Find where the given text appears and provide that cell's center as (X, Y) coordinate. 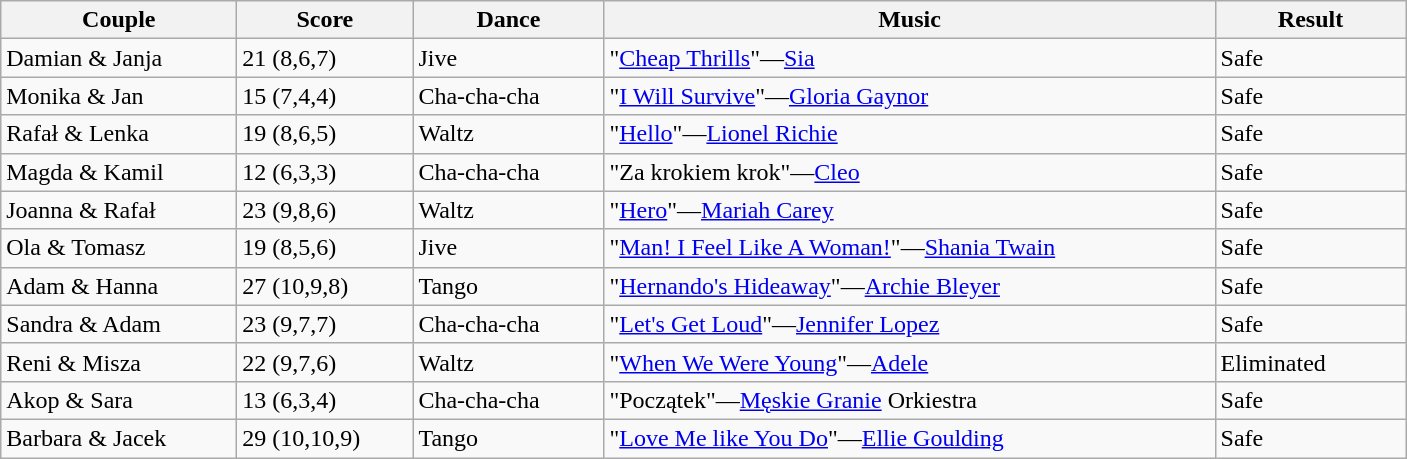
Barbara & Jacek (119, 438)
Music (910, 20)
Result (1310, 20)
"Hero"—Mariah Carey (910, 210)
"Man! I Feel Like A Woman!"—Shania Twain (910, 248)
"Cheap Thrills"—Sia (910, 58)
Reni & Misza (119, 362)
23 (9,8,6) (325, 210)
Rafał & Lenka (119, 134)
15 (7,4,4) (325, 96)
"Za krokiem krok"—Cleo (910, 172)
Couple (119, 20)
Adam & Hanna (119, 286)
Monika & Jan (119, 96)
"Początek"—Męskie Granie Orkiestra (910, 400)
"Hello"—Lionel Richie (910, 134)
13 (6,3,4) (325, 400)
Sandra & Adam (119, 324)
"I Will Survive"—Gloria Gaynor (910, 96)
Joanna & Rafał (119, 210)
12 (6,3,3) (325, 172)
Dance (508, 20)
"Let's Get Loud"—Jennifer Lopez (910, 324)
Akop & Sara (119, 400)
"Love Me like You Do"—Ellie Goulding (910, 438)
Ola & Tomasz (119, 248)
19 (8,5,6) (325, 248)
27 (10,9,8) (325, 286)
"Hernando's Hideaway"—Archie Bleyer (910, 286)
22 (9,7,6) (325, 362)
19 (8,6,5) (325, 134)
"When We Were Young"—Adele (910, 362)
29 (10,10,9) (325, 438)
Damian & Janja (119, 58)
Magda & Kamil (119, 172)
21 (8,6,7) (325, 58)
23 (9,7,7) (325, 324)
Score (325, 20)
Eliminated (1310, 362)
